Return the [X, Y] coordinate for the center point of the cell that contains the specified text.  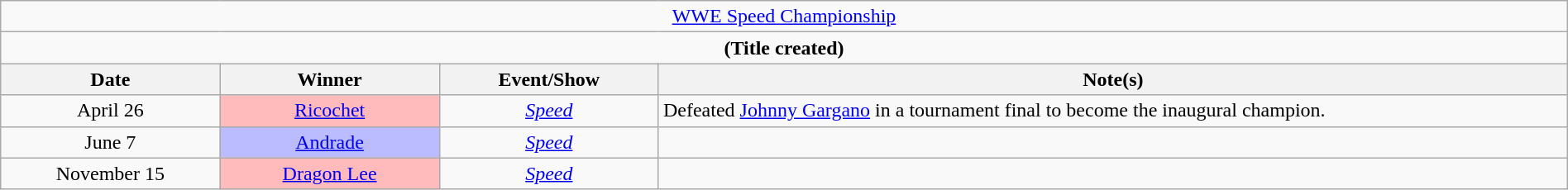
June 7 [111, 142]
April 26 [111, 111]
(Title created) [784, 48]
WWE Speed Championship [784, 17]
Note(s) [1113, 79]
Dragon Lee [329, 173]
Defeated Johnny Gargano in a tournament final to become the inaugural champion. [1113, 111]
Date [111, 79]
Winner [329, 79]
Ricochet [329, 111]
Andrade [329, 142]
November 15 [111, 173]
Event/Show [549, 79]
